Return (X, Y) of the center of cell containing provided text 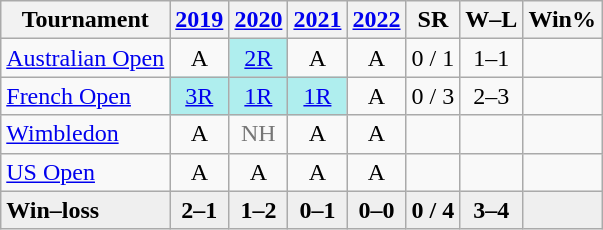
0 / 3 (433, 96)
French Open (86, 96)
US Open (86, 172)
0–1 (318, 210)
Australian Open (86, 58)
Wimbledon (86, 134)
0–0 (376, 210)
2–3 (492, 96)
2019 (200, 20)
W–L (492, 20)
1–1 (492, 58)
2R (258, 58)
0 / 1 (433, 58)
2020 (258, 20)
0 / 4 (433, 210)
2022 (376, 20)
Win–loss (86, 210)
3R (200, 96)
NH (258, 134)
3–4 (492, 210)
2–1 (200, 210)
SR (433, 20)
2021 (318, 20)
Tournament (86, 20)
1–2 (258, 210)
Win% (562, 20)
